Return the (x, y) coordinate for the center point of the cell that contains the specified text.  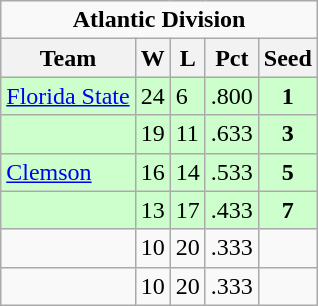
.433 (232, 210)
24 (152, 96)
1 (288, 96)
14 (188, 172)
.800 (232, 96)
3 (288, 134)
.533 (232, 172)
13 (152, 210)
Florida State (68, 96)
.633 (232, 134)
W (152, 58)
6 (188, 96)
16 (152, 172)
19 (152, 134)
Atlantic Division (160, 20)
L (188, 58)
7 (288, 210)
Clemson (68, 172)
Pct (232, 58)
11 (188, 134)
17 (188, 210)
Team (68, 58)
Seed (288, 58)
5 (288, 172)
